Extract the (x, y) coordinate from the center of the cell holding the provided text.  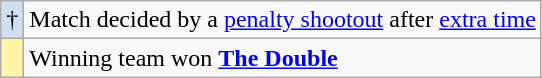
Winning team won The Double (283, 58)
† (12, 20)
Match decided by a penalty shootout after extra time (283, 20)
